Scan for the cell matching the given text and deliver its [x, y] coordinate at center. 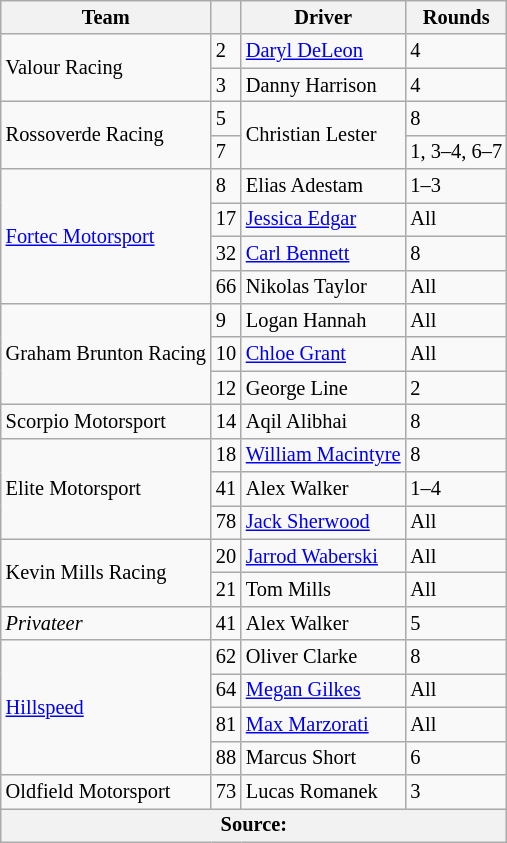
Marcus Short [324, 758]
21 [226, 589]
Nikolas Taylor [324, 287]
1, 3–4, 6–7 [456, 152]
Driver [324, 17]
6 [456, 758]
66 [226, 287]
14 [226, 421]
73 [226, 791]
Privateer [106, 623]
Hillspeed [106, 708]
1–4 [456, 489]
Aqil Alibhai [324, 421]
81 [226, 724]
William Macintyre [324, 455]
Oliver Clarke [324, 657]
Max Marzorati [324, 724]
Tom Mills [324, 589]
Scorpio Motorsport [106, 421]
Rounds [456, 17]
7 [226, 152]
64 [226, 690]
Rossoverde Racing [106, 134]
Oldfield Motorsport [106, 791]
Graham Brunton Racing [106, 354]
Elite Motorsport [106, 488]
Christian Lester [324, 134]
George Line [324, 388]
Kevin Mills Racing [106, 572]
Source: [254, 825]
18 [226, 455]
Carl Bennett [324, 253]
Elias Adestam [324, 186]
Jessica Edgar [324, 219]
20 [226, 556]
9 [226, 320]
17 [226, 219]
Lucas Romanek [324, 791]
Chloe Grant [324, 354]
10 [226, 354]
12 [226, 388]
Fortec Motorsport [106, 236]
62 [226, 657]
Jarrod Waberski [324, 556]
Megan Gilkes [324, 690]
Team [106, 17]
Jack Sherwood [324, 522]
1–3 [456, 186]
Logan Hannah [324, 320]
32 [226, 253]
Daryl DeLeon [324, 51]
78 [226, 522]
Danny Harrison [324, 85]
Valour Racing [106, 68]
88 [226, 758]
